For the text-containing cell, return its midpoint in [x, y] coordinate format. 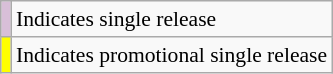
Indicates promotional single release [172, 55]
Indicates single release [172, 19]
